Capture the cell that displays the provided text and extract its (X, Y) central coordinate. 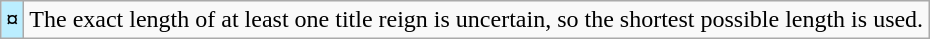
The exact length of at least one title reign is uncertain, so the shortest possible length is used. (476, 20)
¤ (12, 20)
